For the text-containing cell, return its midpoint in (x, y) coordinate format. 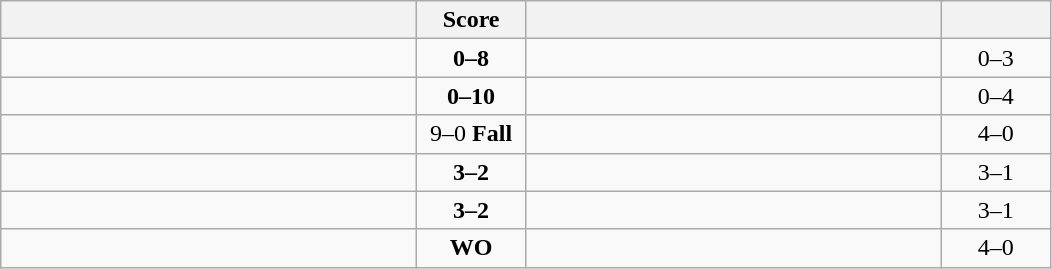
9–0 Fall (472, 134)
0–8 (472, 58)
WO (472, 248)
0–4 (996, 96)
0–3 (996, 58)
Score (472, 20)
0–10 (472, 96)
